Extract the [X, Y] coordinate from the center of the cell holding the provided text.  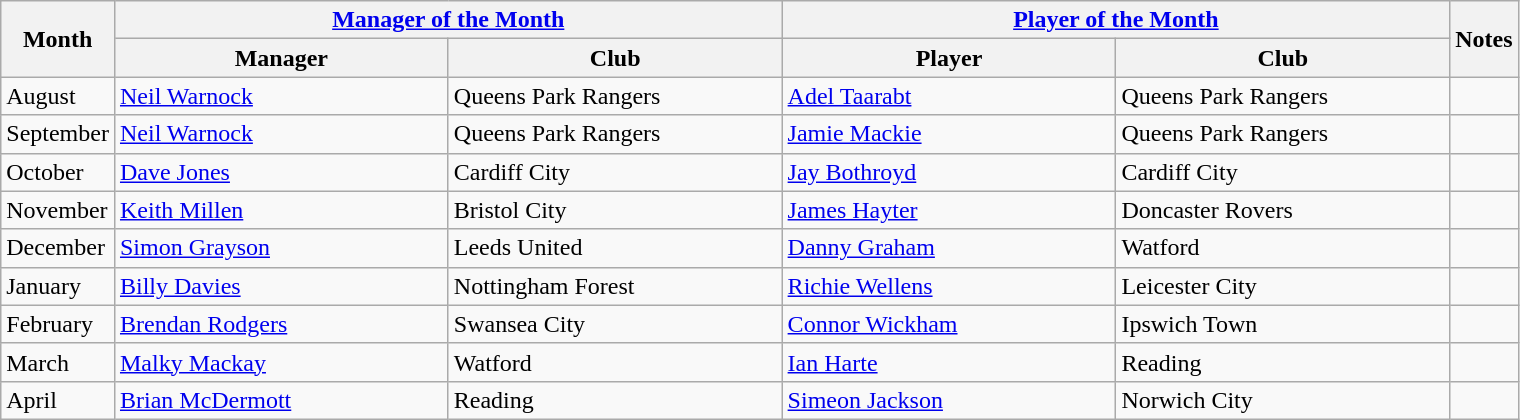
April [58, 400]
Danny Graham [949, 248]
Simeon Jackson [949, 400]
September [58, 134]
Connor Wickham [949, 324]
Jay Bothroyd [949, 172]
Ipswich Town [1283, 324]
Leeds United [615, 248]
Dave Jones [281, 172]
Doncaster Rovers [1283, 210]
Malky Mackay [281, 362]
Manager [281, 58]
Player of the Month [1116, 20]
October [58, 172]
Adel Taarabt [949, 96]
Richie Wellens [949, 286]
Ian Harte [949, 362]
Nottingham Forest [615, 286]
August [58, 96]
Player [949, 58]
Jamie Mackie [949, 134]
Leicester City [1283, 286]
November [58, 210]
Swansea City [615, 324]
December [58, 248]
Notes [1484, 39]
Bristol City [615, 210]
Manager of the Month [448, 20]
Keith Millen [281, 210]
James Hayter [949, 210]
February [58, 324]
Brendan Rodgers [281, 324]
January [58, 286]
Billy Davies [281, 286]
Month [58, 39]
Norwich City [1283, 400]
Brian McDermott [281, 400]
March [58, 362]
Simon Grayson [281, 248]
